Search for the cell housing the specified text and yield its (x, y) center coordinate. 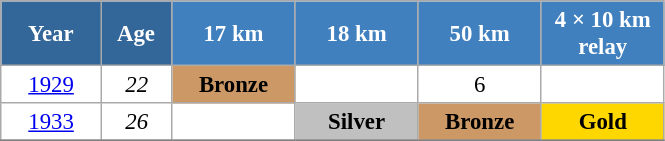
6 (480, 85)
18 km (356, 34)
Silver (356, 122)
Year (52, 34)
Age (136, 34)
4 × 10 km relay (602, 34)
17 km (234, 34)
22 (136, 85)
1929 (52, 85)
1933 (52, 122)
26 (136, 122)
Gold (602, 122)
50 km (480, 34)
